Capture the cell that displays the provided text and extract its [x, y] central coordinate. 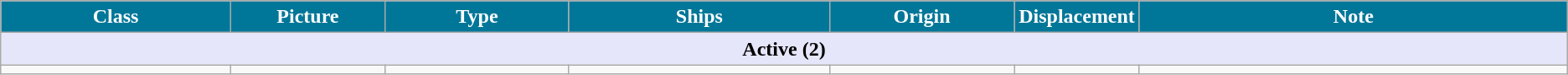
Note [1354, 17]
Class [116, 17]
Origin [921, 17]
Active (2) [784, 49]
Picture [307, 17]
Displacement [1077, 17]
Ships [699, 17]
Type [477, 17]
